Determine the (x, y) coordinate at the center of the cell enclosing the given text.  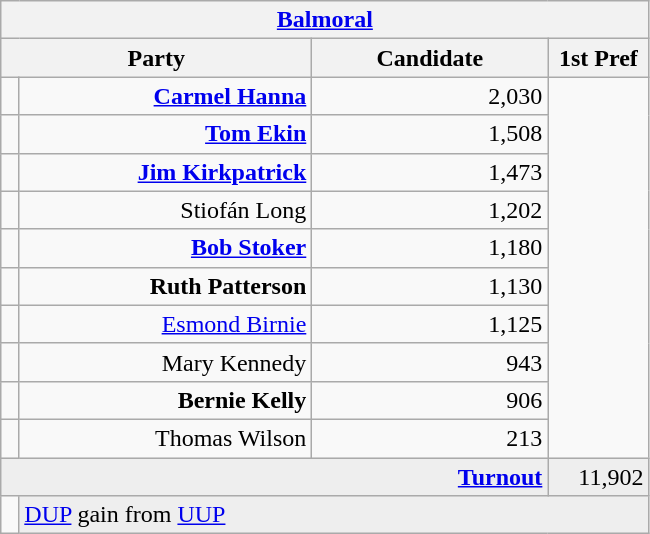
Tom Ekin (166, 134)
2,030 (430, 96)
1,202 (430, 210)
Balmoral (325, 20)
Carmel Hanna (166, 96)
1,180 (430, 248)
213 (430, 438)
Thomas Wilson (166, 438)
1,508 (430, 134)
Stiofán Long (166, 210)
Party (156, 58)
Ruth Patterson (166, 286)
1,130 (430, 286)
Esmond Birnie (166, 324)
DUP gain from UUP (334, 515)
906 (430, 400)
Candidate (430, 58)
1,125 (430, 324)
943 (430, 362)
Jim Kirkpatrick (166, 172)
Bernie Kelly (166, 400)
Turnout (274, 477)
Mary Kennedy (166, 362)
1,473 (430, 172)
Bob Stoker (166, 248)
1st Pref (598, 58)
11,902 (598, 477)
